Provide the [x, y] coordinate of the cell's center where the given text is located.  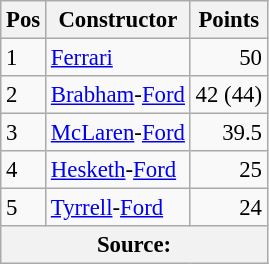
Points [228, 20]
Tyrrell-Ford [118, 208]
50 [228, 58]
24 [228, 208]
5 [24, 208]
Ferrari [118, 58]
42 (44) [228, 95]
Constructor [118, 20]
39.5 [228, 133]
Pos [24, 20]
1 [24, 58]
3 [24, 133]
McLaren-Ford [118, 133]
Source: [134, 245]
25 [228, 170]
Hesketh-Ford [118, 170]
2 [24, 95]
4 [24, 170]
Brabham-Ford [118, 95]
